Pinpoint the cell where the given text exists, returning its [x, y] midpoint coordinate. 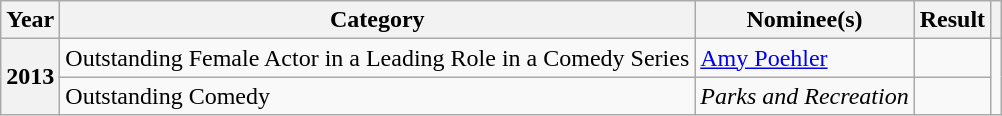
Amy Poehler [804, 58]
Parks and Recreation [804, 96]
Result [952, 20]
Year [30, 20]
2013 [30, 77]
Outstanding Female Actor in a Leading Role in a Comedy Series [378, 58]
Nominee(s) [804, 20]
Category [378, 20]
Outstanding Comedy [378, 96]
